Return [x, y] of the center of cell containing provided text 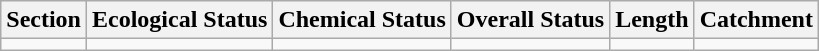
Overall Status [530, 20]
Length [652, 20]
Chemical Status [362, 20]
Ecological Status [179, 20]
Section [44, 20]
Catchment [756, 20]
